Pinpoint the cell where the given text exists, returning its (X, Y) midpoint coordinate. 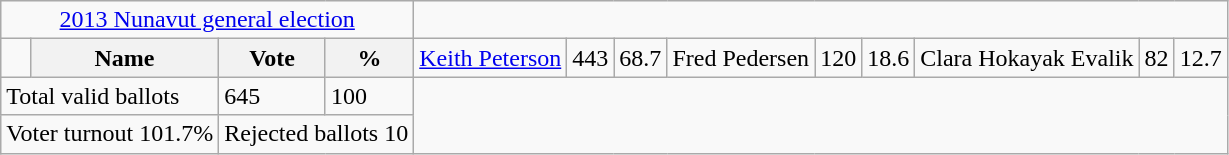
645 (272, 96)
% (369, 58)
2013 Nunavut general election (208, 20)
Clara Hokayak Evalik (1027, 58)
Rejected ballots 10 (316, 134)
12.7 (1200, 58)
Vote (272, 58)
18.6 (888, 58)
443 (590, 58)
Total valid ballots (110, 96)
82 (1156, 58)
Keith Peterson (490, 58)
100 (369, 96)
Voter turnout 101.7% (110, 134)
68.7 (640, 58)
Name (124, 58)
120 (838, 58)
Fred Pedersen (741, 58)
